Determine the [x, y] coordinate at the center of the cell enclosing the given text.  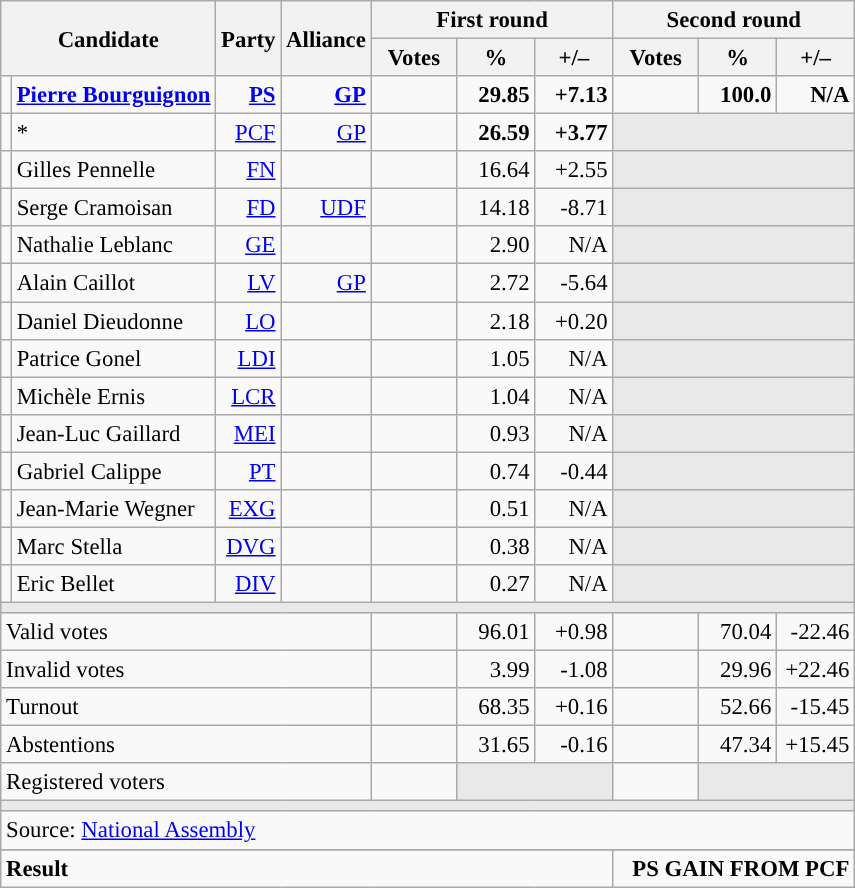
100.0 [738, 95]
Result [307, 868]
Gilles Pennelle [113, 170]
+0.98 [574, 632]
UDF [326, 208]
+7.13 [574, 95]
1.04 [496, 396]
Nathalie Leblanc [113, 245]
0.93 [496, 433]
29.85 [496, 95]
+0.20 [574, 321]
DIV [248, 584]
-8.71 [574, 208]
Marc Stella [113, 546]
0.51 [496, 509]
+15.45 [816, 745]
* [113, 133]
GE [248, 245]
2.72 [496, 283]
PT [248, 471]
LV [248, 283]
Party [248, 38]
31.65 [496, 745]
3.99 [496, 670]
2.18 [496, 321]
LCR [248, 396]
Abstentions [186, 745]
PS GAIN FROM PCF [734, 868]
FD [248, 208]
0.38 [496, 546]
-22.46 [816, 632]
Jean-Luc Gaillard [113, 433]
26.59 [496, 133]
68.35 [496, 707]
Pierre Bourguignon [113, 95]
Jean-Marie Wegner [113, 509]
PS [248, 95]
+2.55 [574, 170]
47.34 [738, 745]
+3.77 [574, 133]
PCF [248, 133]
96.01 [496, 632]
52.66 [738, 707]
2.90 [496, 245]
Gabriel Calippe [113, 471]
-5.64 [574, 283]
Alain Caillot [113, 283]
Turnout [186, 707]
14.18 [496, 208]
LO [248, 321]
Invalid votes [186, 670]
0.27 [496, 584]
Eric Bellet [113, 584]
1.05 [496, 358]
0.74 [496, 471]
70.04 [738, 632]
Patrice Gonel [113, 358]
-0.16 [574, 745]
MEI [248, 433]
Second round [734, 20]
+0.16 [574, 707]
EXG [248, 509]
Michèle Ernis [113, 396]
DVG [248, 546]
-15.45 [816, 707]
Serge Cramoisan [113, 208]
29.96 [738, 670]
First round [492, 20]
FN [248, 170]
Source: National Assembly [428, 831]
-0.44 [574, 471]
Registered voters [186, 782]
Candidate [108, 38]
+22.46 [816, 670]
LDI [248, 358]
Alliance [326, 38]
-1.08 [574, 670]
Valid votes [186, 632]
Daniel Dieudonne [113, 321]
16.64 [496, 170]
